Extract the (X, Y) coordinate from the center of the cell holding the provided text.  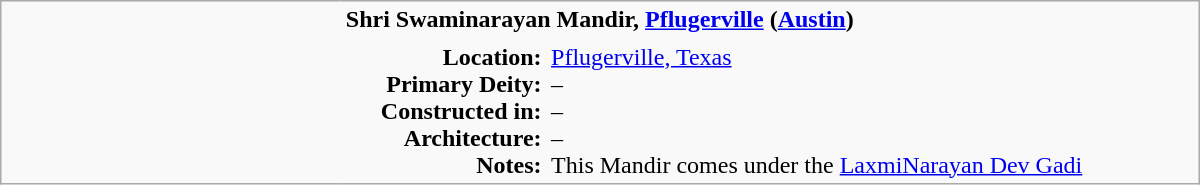
Pflugerville, Texas – – – This Mandir comes under the LaxmiNarayan Dev Gadi (872, 110)
Shri Swaminarayan Mandir, Pflugerville (Austin) (770, 20)
Location:Primary Deity:Constructed in:Architecture:Notes: (444, 110)
